Extract the [X, Y] coordinate from the center of the cell holding the provided text.  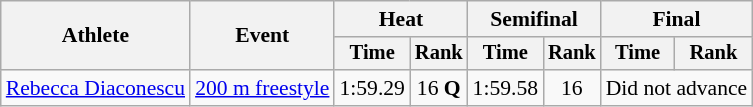
Heat [400, 19]
Rebecca Diaconescu [96, 88]
16 [572, 88]
Final [677, 19]
Semifinal [534, 19]
Event [262, 36]
1:59.58 [506, 88]
Did not advance [677, 88]
Athlete [96, 36]
200 m freestyle [262, 88]
16 Q [439, 88]
1:59.29 [372, 88]
